For the text-containing cell, return its midpoint in (X, Y) coordinate format. 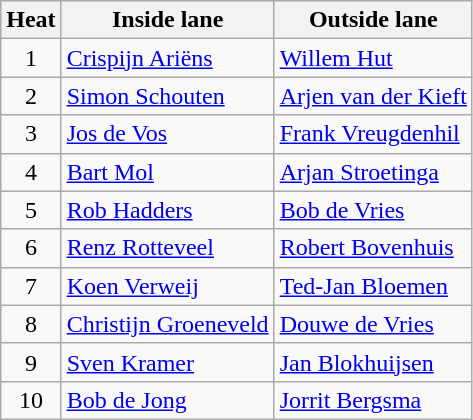
Rob Hadders (168, 210)
Jan Blokhuijsen (373, 362)
Jos de Vos (168, 134)
Renz Rotteveel (168, 248)
Bart Mol (168, 172)
Bob de Jong (168, 400)
10 (31, 400)
Crispijn Ariëns (168, 58)
Bob de Vries (373, 210)
2 (31, 96)
1 (31, 58)
4 (31, 172)
Douwe de Vries (373, 324)
Frank Vreugdenhil (373, 134)
Arjen van der Kieft (373, 96)
8 (31, 324)
6 (31, 248)
5 (31, 210)
Heat (31, 20)
Jorrit Bergsma (373, 400)
Arjan Stroetinga (373, 172)
7 (31, 286)
Ted-Jan Bloemen (373, 286)
Sven Kramer (168, 362)
Outside lane (373, 20)
9 (31, 362)
3 (31, 134)
Willem Hut (373, 58)
Christijn Groeneveld (168, 324)
Koen Verweij (168, 286)
Robert Bovenhuis (373, 248)
Inside lane (168, 20)
Simon Schouten (168, 96)
